Scan for the cell matching the given text and deliver its (X, Y) coordinate at center. 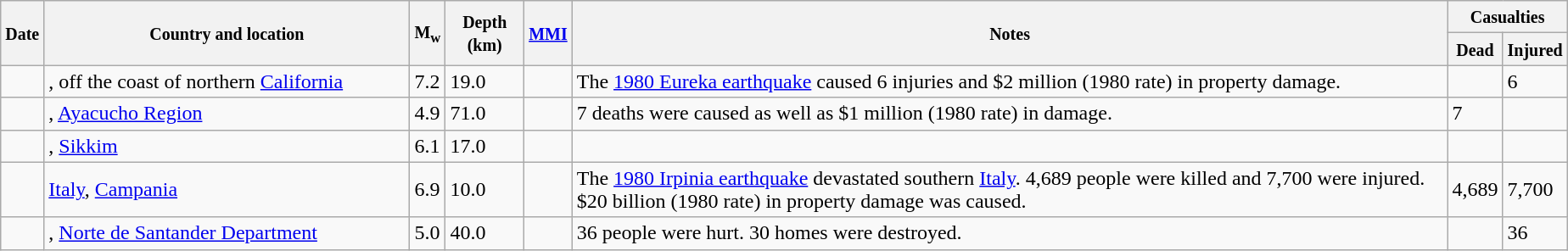
, Sikkim (227, 146)
Injured (1535, 49)
, Ayacucho Region (227, 114)
Casualties (1507, 17)
6.9 (428, 190)
Mw (428, 33)
7.2 (428, 81)
5.0 (428, 233)
MMI (548, 33)
7 deaths were caused as well as $1 million (1980 rate) in damage. (1010, 114)
The 1980 Eureka earthquake caused 6 injuries and $2 million (1980 rate) in property damage. (1010, 81)
19.0 (485, 81)
Italy, Campania (227, 190)
Notes (1010, 33)
40.0 (485, 233)
10.0 (485, 190)
Dead (1475, 49)
Country and location (227, 33)
36 people were hurt. 30 homes were destroyed. (1010, 233)
Date (22, 33)
7 (1475, 114)
4.9 (428, 114)
4,689 (1475, 190)
Depth (km) (485, 33)
36 (1535, 233)
71.0 (485, 114)
7,700 (1535, 190)
, off the coast of northern California (227, 81)
, Norte de Santander Department (227, 233)
6 (1535, 81)
6.1 (428, 146)
17.0 (485, 146)
